Identify which cell holds the provided text, then report its (x, y) central coordinate. 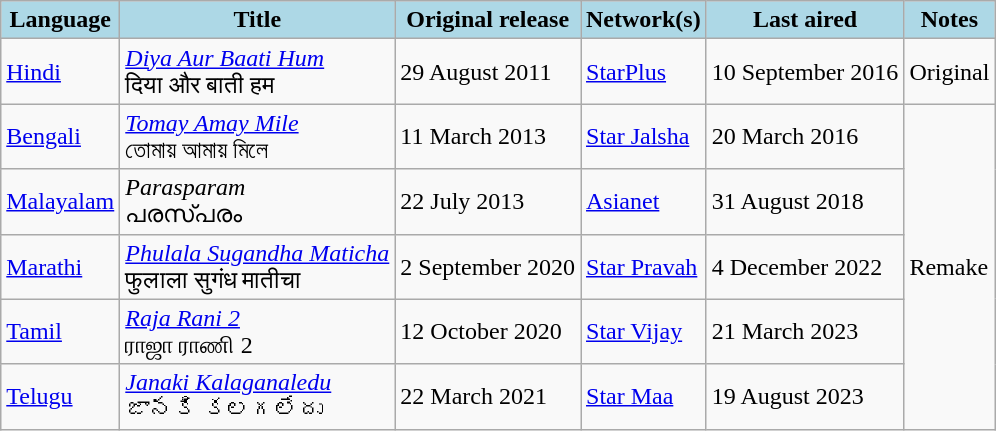
4 December 2022 (805, 266)
29 August 2011 (488, 72)
Diya Aur Baati Hum दिया और बाती हम (258, 72)
Tamil (60, 332)
Malayalam (60, 202)
Network(s) (643, 20)
12 October 2020 (488, 332)
Star Jalsha (643, 136)
10 September 2016 (805, 72)
20 March 2016 (805, 136)
Title (258, 20)
22 March 2021 (488, 396)
Hindi (60, 72)
Tomay Amay Mile তোমায় আমায় মিলে (258, 136)
Star Pravah (643, 266)
Remake (950, 266)
Language (60, 20)
Star Maa (643, 396)
Original release (488, 20)
11 March 2013 (488, 136)
19 August 2023 (805, 396)
Original (950, 72)
StarPlus (643, 72)
Raja Rani 2 ராஜா ராணி 2 (258, 332)
Notes (950, 20)
Star Vijay (643, 332)
21 March 2023 (805, 332)
Janaki Kalaganaledu జానకి కలగలేదు (258, 396)
Phulala Sugandha Maticha फुलाला सुगंध मातीचा (258, 266)
Marathi (60, 266)
Asianet (643, 202)
Telugu (60, 396)
22 July 2013 (488, 202)
Parasparam പരസ്പരം (258, 202)
Bengali (60, 136)
2 September 2020 (488, 266)
Last aired (805, 20)
31 August 2018 (805, 202)
